Identify which cell holds the provided text, then report its [X, Y] central coordinate. 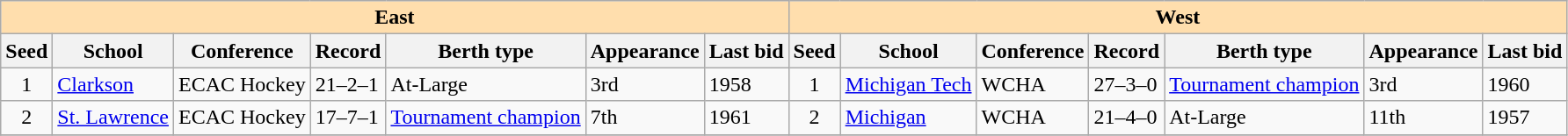
21–4–0 [1127, 118]
St. Lawrence [113, 118]
11th [1424, 118]
Michigan [909, 118]
1957 [1525, 118]
East [395, 18]
27–3–0 [1127, 84]
Michigan Tech [909, 84]
1960 [1525, 84]
Clarkson [113, 84]
1958 [746, 84]
1961 [746, 118]
7th [645, 118]
17–7–1 [348, 118]
West [1178, 18]
21–2–1 [348, 84]
